Capture the cell that displays the provided text and extract its (x, y) central coordinate. 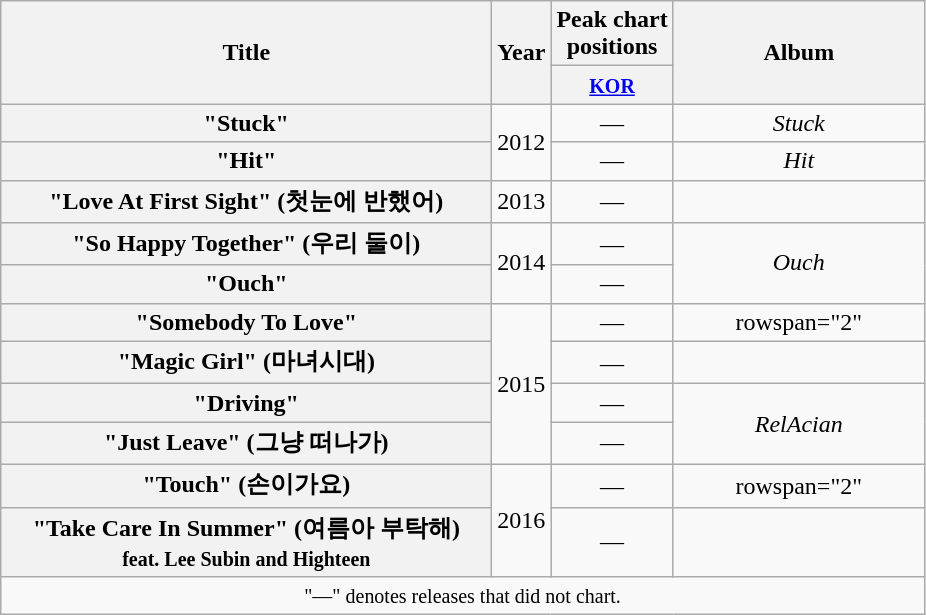
2015 (522, 384)
Peak chart positions (612, 34)
Hit (798, 161)
Year (522, 52)
"Hit" (246, 161)
2014 (522, 264)
"—" denotes releases that did not chart. (463, 596)
Title (246, 52)
RelAcian (798, 424)
Stuck (798, 123)
"So Happy Together" (우리 둘이) (246, 244)
"Magic Girl" (마녀시대) (246, 362)
"Ouch" (246, 284)
"Just Leave" (그냥 떠나가) (246, 444)
"Touch" (손이가요) (246, 486)
"Driving" (246, 403)
2016 (522, 520)
KOR (612, 85)
"Stuck" (246, 123)
"Somebody To Love" (246, 322)
2013 (522, 202)
2012 (522, 142)
Ouch (798, 264)
Album (798, 52)
"Love At First Sight" (첫눈에 반했어) (246, 202)
"Take Care In Summer" (여름아 부탁해) feat. Lee Subin and Highteen (246, 542)
